Return [X, Y] of the center of cell containing provided text 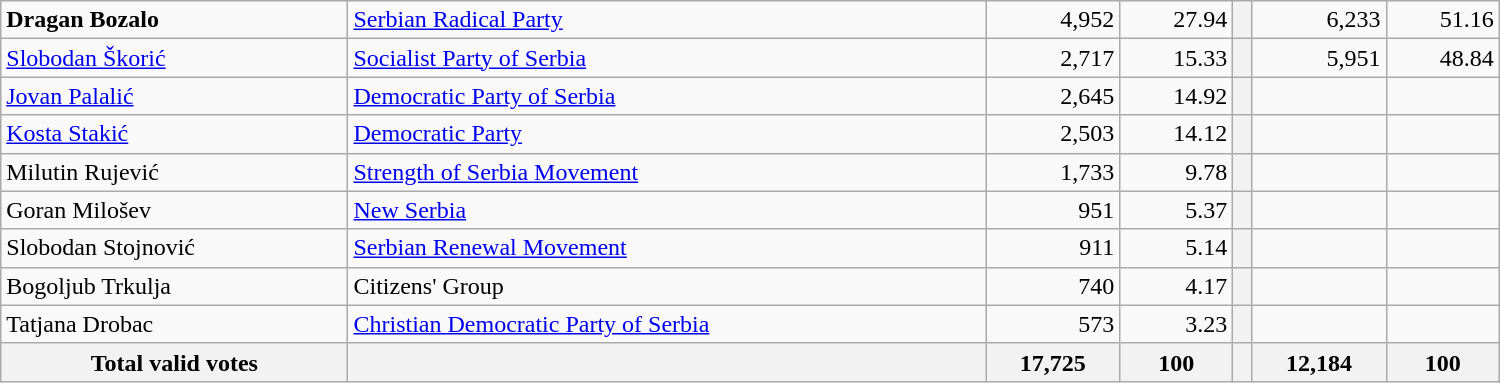
740 [1053, 286]
17,725 [1053, 362]
Kosta Stakić [174, 134]
2,717 [1053, 58]
51.16 [1442, 20]
Slobodan Škorić [174, 58]
Socialist Party of Serbia [667, 58]
Christian Democratic Party of Serbia [667, 324]
Dragan Bozalo [174, 20]
3.23 [1176, 324]
12,184 [1319, 362]
Jovan Palalić [174, 96]
2,645 [1053, 96]
Democratic Party [667, 134]
Slobodan Stojnović [174, 248]
951 [1053, 210]
Serbian Radical Party [667, 20]
5,951 [1319, 58]
14.92 [1176, 96]
Goran Milošev [174, 210]
5.14 [1176, 248]
Milutin Rujević [174, 172]
Democratic Party of Serbia [667, 96]
Strength of Serbia Movement [667, 172]
Bogoljub Trkulja [174, 286]
9.78 [1176, 172]
27.94 [1176, 20]
48.84 [1442, 58]
911 [1053, 248]
1,733 [1053, 172]
6,233 [1319, 20]
New Serbia [667, 210]
2,503 [1053, 134]
Citizens' Group [667, 286]
Total valid votes [174, 362]
Tatjana Drobac [174, 324]
573 [1053, 324]
4,952 [1053, 20]
14.12 [1176, 134]
Serbian Renewal Movement [667, 248]
15.33 [1176, 58]
5.37 [1176, 210]
4.17 [1176, 286]
